Detect which cell encompasses the target text, then output its [X, Y] center coordinate. 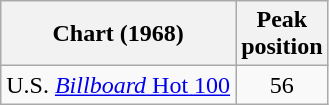
Chart (1968) [118, 34]
56 [282, 85]
Peakposition [282, 34]
U.S. Billboard Hot 100 [118, 85]
